Capture the cell that displays the provided text and extract its (x, y) central coordinate. 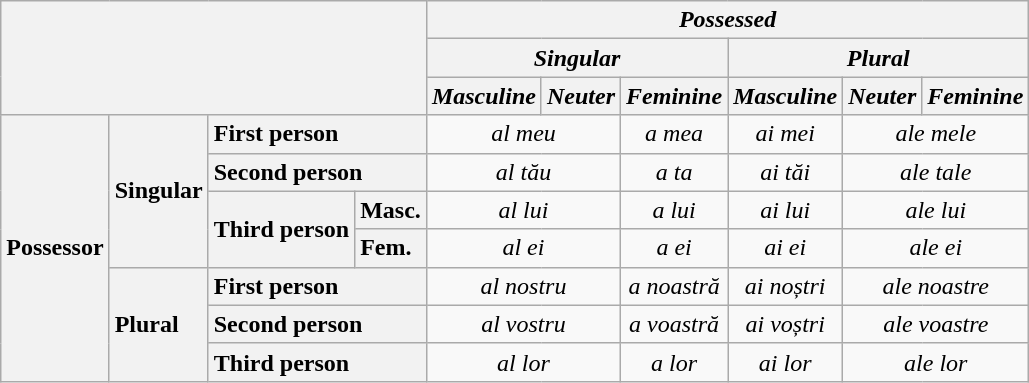
al lui (523, 210)
a lor (674, 362)
ai lor (786, 362)
ale lui (936, 210)
ai mei (786, 134)
Masc. (391, 210)
a voastră (674, 324)
ale voastre (936, 324)
ale mele (936, 134)
Possessor (55, 248)
ale lor (936, 362)
ale ei (936, 248)
al vostru (523, 324)
al nostru (523, 286)
ale tale (936, 172)
a lui (674, 210)
ale noastre (936, 286)
al meu (523, 134)
al lor (523, 362)
ai tăi (786, 172)
ai lui (786, 210)
a mea (674, 134)
ai voștri (786, 324)
Possessed (727, 20)
a ei (674, 248)
a ta (674, 172)
al tău (523, 172)
ai ei (786, 248)
al ei (523, 248)
a noastră (674, 286)
Fem. (391, 248)
ai noștri (786, 286)
